Extract the [x, y] coordinate from the center of the cell holding the provided text.  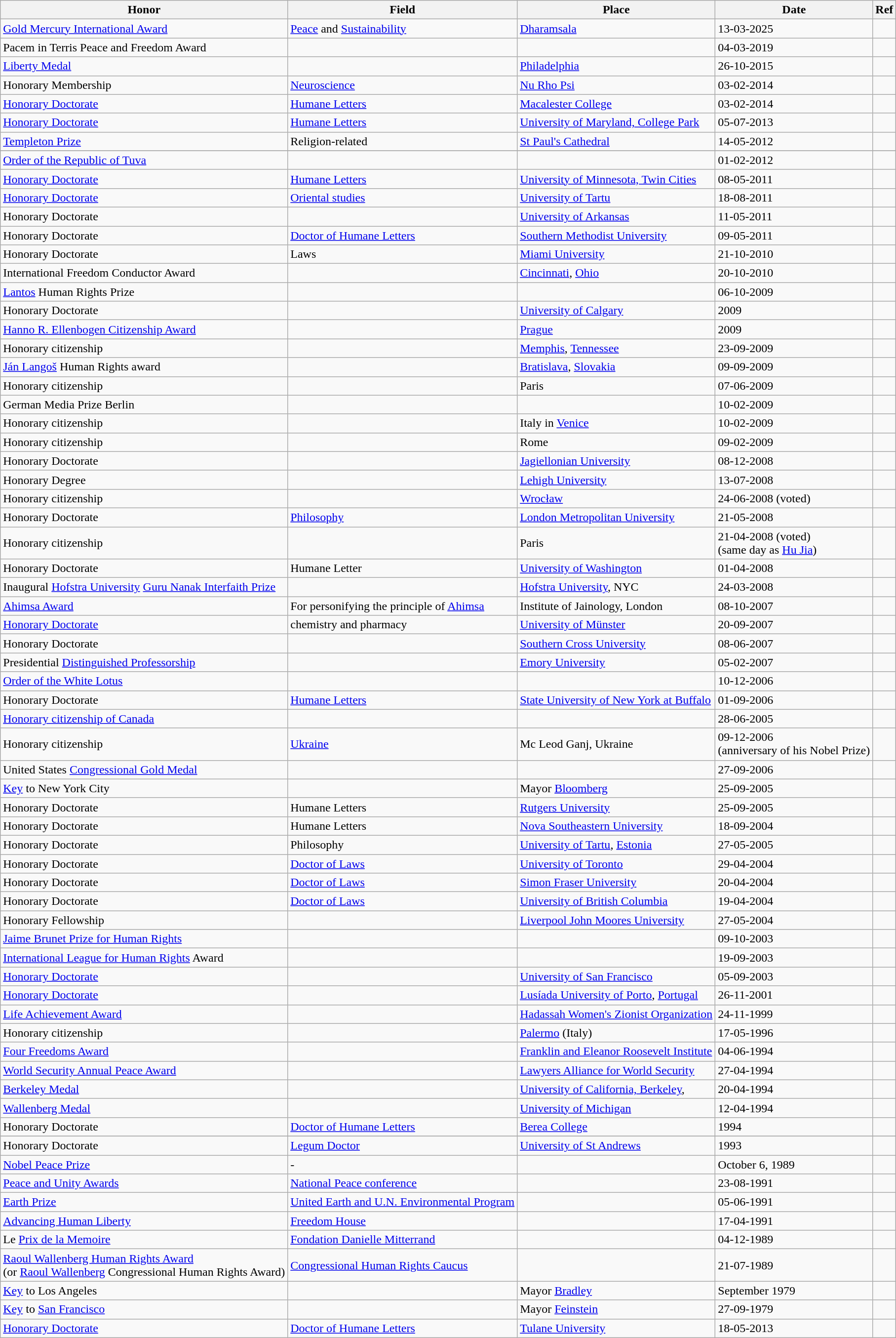
University of Michigan [616, 1108]
27-09-1979 [794, 1309]
26-11-2001 [794, 995]
Palermo (Italy) [616, 1033]
04-12-1989 [794, 1240]
Inaugural Hofstra University Guru Nanak Interfaith Prize [144, 587]
Key to New York City [144, 788]
Pacem in Terris Peace and Freedom Award [144, 47]
Four Freedoms Award [144, 1052]
Lantos Human Rights Prize [144, 292]
1993 [794, 1145]
Jaime Brunet Prize for Human Rights [144, 939]
24-06-2008 (voted) [794, 498]
27-05-2004 [794, 920]
27-05-2005 [794, 845]
chemistry and pharmacy [403, 625]
1994 [794, 1127]
11-05-2011 [794, 216]
24-03-2008 [794, 587]
Honorary Degree [144, 480]
University of San Francisco [616, 976]
06-10-2009 [794, 292]
Macalester College [616, 104]
17-05-1996 [794, 1033]
Ahimsa Award [144, 606]
Templeton Prize [144, 141]
Mc Leod Ganj, Ukraine [616, 744]
Field [403, 10]
23-08-1991 [794, 1183]
Miami University [616, 254]
Religion-related [403, 141]
University of Calgary [616, 311]
21-10-2010 [794, 254]
Tulane University [616, 1328]
Advancing Human Liberty [144, 1221]
05-02-2007 [794, 662]
Raoul Wallenberg Human Rights Award (or Raoul Wallenberg Congressional Human Rights Award) [144, 1265]
St Paul's Cathedral [616, 141]
International League for Human Rights Award [144, 958]
Southern Cross University [616, 644]
Cincinnati, Ohio [616, 273]
29-04-2004 [794, 864]
University of California, Berkeley, [616, 1089]
Le Prix de la Memoire [144, 1240]
13-03-2025 [794, 29]
10-12-2006 [794, 681]
20-04-2004 [794, 883]
17-04-1991 [794, 1221]
Ján Langoš Human Rights award [144, 367]
October 6, 1989 [794, 1164]
University of Tartu, Estonia [616, 845]
Institute of Jainology, London [616, 606]
Lusíada University of Porto, Portugal [616, 995]
21-04-2008 (voted) (same day as Hu Jia) [794, 542]
Dharamsala [616, 29]
Neuroscience [403, 85]
18-08-2011 [794, 198]
05-06-1991 [794, 1202]
Mayor Feinstein [616, 1309]
13-07-2008 [794, 480]
Key to Los Angeles [144, 1291]
University of Tartu [616, 198]
08-06-2007 [794, 644]
Southern Methodist University [616, 236]
Berkeley Medal [144, 1089]
08-05-2011 [794, 179]
National Peace conference [403, 1183]
Lawyers Alliance for World Security [616, 1070]
Berea College [616, 1127]
Ref [885, 10]
Honorary Fellowship [144, 920]
05-09-2003 [794, 976]
London Metropolitan University [616, 517]
26-10-2015 [794, 66]
University of St Andrews [616, 1145]
Ukraine [403, 744]
09-05-2011 [794, 236]
Wallenberg Medal [144, 1108]
01-04-2008 [794, 568]
Lehigh University [616, 480]
State University of New York at Buffalo [616, 700]
United States Congressional Gold Medal [144, 770]
09-10-2003 [794, 939]
Order of the Republic of Tuva [144, 160]
20-04-1994 [794, 1089]
Liverpool John Moores University [616, 920]
Presidential Distinguished Professorship [144, 662]
Mayor Bloomberg [616, 788]
World Security Annual Peace Award [144, 1070]
Honorary citizenship of Canada [144, 719]
Nu Rho Psi [616, 85]
27-04-1994 [794, 1070]
18-05-2013 [794, 1328]
Key to San Francisco [144, 1309]
University of Minnesota, Twin Cities [616, 179]
University of Maryland, College Park [616, 122]
University of Münster [616, 625]
21-05-2008 [794, 517]
Rutgers University [616, 807]
05-07-2013 [794, 122]
Fondation Danielle Mitterrand [403, 1240]
28-06-2005 [794, 719]
Gold Mercury International Award [144, 29]
Hanno R. Ellenbogen Citizenship Award [144, 329]
Philadelphia [616, 66]
Peace and Sustainability [403, 29]
Hofstra University, NYC [616, 587]
21-07-1989 [794, 1265]
14-05-2012 [794, 141]
Oriental studies [403, 198]
- [403, 1164]
Memphis, Tennessee [616, 348]
09-12-2006 (anniversary of his Nobel Prize) [794, 744]
18-09-2004 [794, 826]
08-12-2008 [794, 461]
Prague [616, 329]
Hadassah Women's Zionist Organization [616, 1014]
Humane Letter [403, 568]
04-03-2019 [794, 47]
University of Toronto [616, 864]
Honor [144, 10]
19-09-2003 [794, 958]
Laws [403, 254]
Congressional Human Rights Caucus [403, 1265]
Honorary Membership [144, 85]
Jagiellonian University [616, 461]
Emory University [616, 662]
September 1979 [794, 1291]
Italy in Venice [616, 423]
Life Achievement Award [144, 1014]
23-09-2009 [794, 348]
Simon Fraser University [616, 883]
University of Washington [616, 568]
27-09-2006 [794, 770]
Legum Doctor [403, 1145]
Rome [616, 442]
German Media Prize Berlin [144, 405]
University of Arkansas [616, 216]
Peace and Unity Awards [144, 1183]
Bratislava, Slovakia [616, 367]
Place [616, 10]
20-10-2010 [794, 273]
01-09-2006 [794, 700]
University of British Columbia [616, 901]
09-09-2009 [794, 367]
07-06-2009 [794, 386]
01-02-2012 [794, 160]
Mayor Bradley [616, 1291]
Franklin and Eleanor Roosevelt Institute [616, 1052]
Liberty Medal [144, 66]
12-04-1994 [794, 1108]
United Earth and U.N. Environmental Program [403, 1202]
09-02-2009 [794, 442]
For personifying the principle of Ahimsa [403, 606]
Freedom House [403, 1221]
Order of the White Lotus [144, 681]
20-09-2007 [794, 625]
Nobel Peace Prize [144, 1164]
Earth Prize [144, 1202]
24-11-1999 [794, 1014]
Date [794, 10]
19-04-2004 [794, 901]
Nova Southeastern University [616, 826]
International Freedom Conductor Award [144, 273]
Wrocław [616, 498]
04-06-1994 [794, 1052]
08-10-2007 [794, 606]
